Return the [X, Y] coordinate for the center point of the cell that contains the specified text.  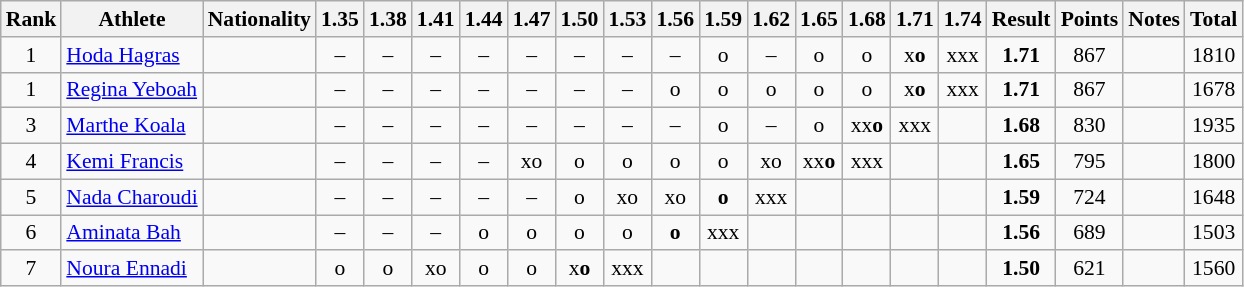
1648 [1214, 197]
1.41 [436, 19]
1503 [1214, 233]
795 [1090, 162]
1810 [1214, 55]
1560 [1214, 269]
Nada Charoudi [132, 197]
6 [32, 233]
724 [1090, 197]
1.38 [388, 19]
3 [32, 126]
1.44 [484, 19]
Notes [1154, 19]
Rank [32, 19]
1.74 [963, 19]
5 [32, 197]
1.53 [627, 19]
1935 [1214, 126]
4 [32, 162]
1678 [1214, 90]
Nationality [260, 19]
Regina Yeboah [132, 90]
7 [32, 269]
689 [1090, 233]
830 [1090, 126]
Noura Ennadi [132, 269]
Result [1022, 19]
1.62 [771, 19]
1.35 [340, 19]
1800 [1214, 162]
Athlete [132, 19]
Total [1214, 19]
Points [1090, 19]
1.47 [532, 19]
Hoda Hagras [132, 55]
621 [1090, 269]
Marthe Koala [132, 126]
Kemi Francis [132, 162]
Aminata Bah [132, 233]
